Output the [x, y] coordinate of the center of the cell containing the given text.  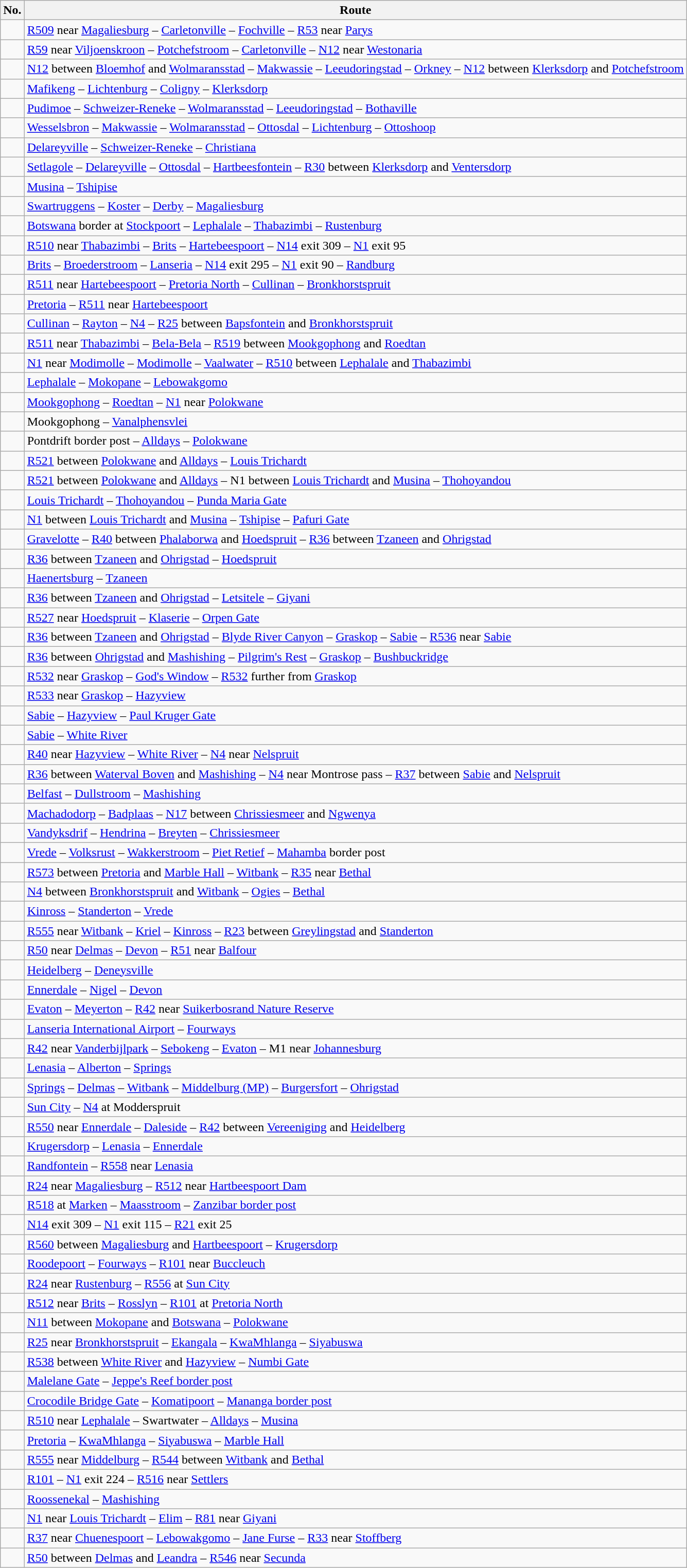
Cullinan – Rayton – N4 – R25 between Bapsfontein and Bronkhorstspruit [355, 324]
Brits – Broederstroom – Lanseria – N14 exit 295 – N1 exit 90 – Randburg [355, 265]
R50 near Delmas – Devon – R51 near Balfour [355, 950]
Wesselsbron – Makwassie – Wolmaransstad – Ottosdal – Lichtenburg – Ottoshoop [355, 128]
Roodepoort – Fourways – R101 near Buccleuch [355, 1264]
Mookgophong – Roedtan – N1 near Polokwane [355, 402]
Kinross – Standerton – Vrede [355, 911]
R24 near Rustenburg – R556 at Sun City [355, 1283]
R560 between Magaliesburg and Hartbeespoort – Krugersdorp [355, 1244]
Haenertsburg – Tzaneen [355, 578]
Pudimoe – Schweizer-Reneke – Wolmaransstad – Leeudoringstad – Bothaville [355, 108]
R511 near Hartebeespoort – Pretoria North – Cullinan – Bronkhorstspruit [355, 285]
No. [12, 10]
R36 between Tzaneen and Ohrigstad – Blyde River Canyon – Graskop – Sabie – R536 near Sabie [355, 637]
Lenasia – Alberton – Springs [355, 1068]
R40 near Hazyview – White River – N4 near Nelspruit [355, 754]
R36 between Waterval Boven and Mashishing – N4 near Montrose pass – R37 between Sabie and Nelspruit [355, 774]
N1 near Louis Trichardt – Elim – R81 near Giyani [355, 1519]
Musina – Tshipise [355, 186]
Heidelberg – Deneysville [355, 970]
Sabie – Hazyview – Paul Kruger Gate [355, 715]
N14 exit 309 – N1 exit 115 – R21 exit 25 [355, 1225]
R512 near Brits – Rosslyn – R101 at Pretoria North [355, 1303]
R59 near Viljoenskroon – Potchefstroom – Carletonville – N12 near Westonaria [355, 49]
R521 between Polokwane and Alldays – N1 between Louis Trichardt and Musina – Thohoyandou [355, 480]
Roossenekal – Mashishing [355, 1499]
N4 between Bronkhorstspruit and Witbank – Ogies – Bethal [355, 892]
R510 near Lephalale – Swartwater – Alldays – Musina [355, 1420]
Ennerdale – Nigel – Devon [355, 990]
Belfast – Dullstroom – Mashishing [355, 794]
R555 near Middelburg – R544 between Witbank and Bethal [355, 1459]
R509 near Magaliesburg – Carletonville – Fochville – R53 near Parys [355, 30]
Malelane Gate – Jeppe's Reef border post [355, 1381]
R555 near Witbank – Kriel – Kinross – R23 between Greylingstad and Standerton [355, 931]
Louis Trichardt – Thohoyandou – Punda Maria Gate [355, 500]
Sabie – White River [355, 735]
Mookgophong – Vanalphensvlei [355, 421]
Pontdrift border post – Alldays – Polokwane [355, 441]
Vandyksdrif – Hendrina – Breyten – Chrissiesmeer [355, 833]
R533 near Graskop – Hazyview [355, 696]
R36 between Tzaneen and Ohrigstad – Letsitele – Giyani [355, 598]
R532 near Graskop – God's Window – R532 further from Graskop [355, 676]
R510 near Thabazimbi – Brits – Hartebeespoort – N14 exit 309 – N1 exit 95 [355, 245]
N1 between Louis Trichardt and Musina – Tshipise – Pafuri Gate [355, 519]
Lanseria International Airport – Fourways [355, 1029]
N1 near Modimolle – Modimolle – Vaalwater – R510 between Lephalale and Thabazimbi [355, 363]
R538 between White River and Hazyview – Numbi Gate [355, 1362]
Setlagole – Delareyville – Ottosdal – Hartbeesfontein – R30 between Klerksdorp and Ventersdorp [355, 167]
N11 between Mokopane and Botswana – Polokwane [355, 1323]
Route [355, 10]
N12 between Bloemhof and Wolmaransstad – Makwassie – Leeudoringstad – Orkney – N12 between Klerksdorp and Potchefstroom [355, 69]
Mafikeng – Lichtenburg – Coligny – Klerksdorp [355, 89]
Randfontein – R558 near Lenasia [355, 1166]
R527 near Hoedspruit – Klaserie – Orpen Gate [355, 618]
Evaton – Meyerton – R42 near Suikerbosrand Nature Reserve [355, 1009]
R573 between Pretoria and Marble Hall – Witbank – R35 near Bethal [355, 872]
Crocodile Bridge Gate – Komatipoort – Mananga border post [355, 1401]
Lephalale – Mokopane – Lebowakgomo [355, 382]
Botswana border at Stockpoort – Lephalale – Thabazimbi – Rustenburg [355, 225]
R518 at Marken – Maasstroom – Zanzibar border post [355, 1205]
Pretoria – R511 near Hartebeespoort [355, 304]
Swartruggens – Koster – Derby – Magaliesburg [355, 206]
R550 near Ennerdale – Daleside – R42 between Vereeniging and Heidelberg [355, 1126]
R511 near Thabazimbi – Bela-Bela – R519 between Mookgophong and Roedtan [355, 343]
R101 – N1 exit 224 – R516 near Settlers [355, 1479]
Pretoria – KwaMhlanga – Siyabuswa – Marble Hall [355, 1440]
R37 near Chuenespoort – Lebowakgomo – Jane Furse – R33 near Stoffberg [355, 1538]
R50 between Delmas and Leandra – R546 near Secunda [355, 1558]
Springs – Delmas – Witbank – Middelburg (MP) – Burgersfort – Ohrigstad [355, 1087]
R42 near Vanderbijlpark – Sebokeng – Evaton – M1 near Johannesburg [355, 1048]
R521 between Polokwane and Alldays – Louis Trichardt [355, 461]
R36 between Tzaneen and Ohrigstad – Hoedspruit [355, 558]
Gravelotte – R40 between Phalaborwa and Hoedspruit – R36 between Tzaneen and Ohrigstad [355, 539]
Sun City – N4 at Modderspruit [355, 1107]
Delareyville – Schweizer-Reneke – Christiana [355, 147]
Machadodorp – Badplaas – N17 between Chrissiesmeer and Ngwenya [355, 813]
R25 near Bronkhorstspruit – Ekangala – KwaMhlanga – Siyabuswa [355, 1342]
R36 between Ohrigstad and Mashishing – Pilgrim's Rest – Graskop – Bushbuckridge [355, 657]
Krugersdorp – Lenasia – Ennerdale [355, 1146]
R24 near Magaliesburg – R512 near Hartbeespoort Dam [355, 1185]
Vrede – Volksrust – Wakkerstroom – Piet Retief – Mahamba border post [355, 852]
